Capture the cell that displays the provided text and extract its (X, Y) central coordinate. 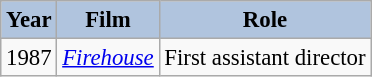
Role (265, 20)
Year (29, 20)
Firehouse (108, 58)
Film (108, 20)
1987 (29, 58)
First assistant director (265, 58)
